Identify which cell holds the provided text, then report its [x, y] central coordinate. 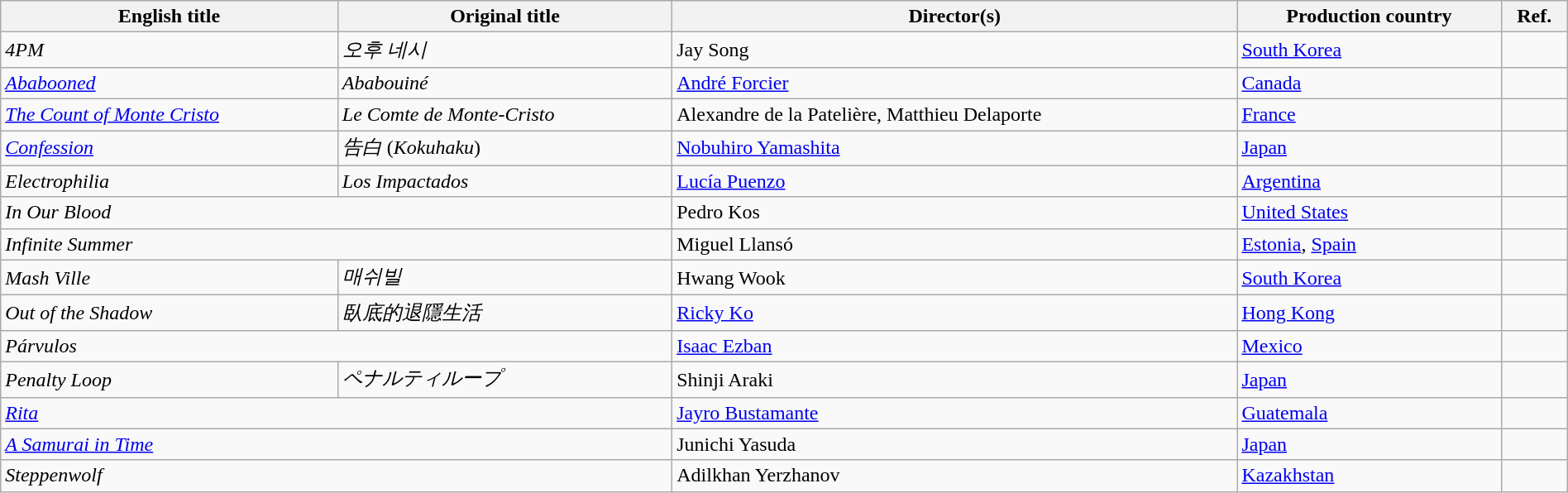
Isaac Ezban [954, 346]
Confession [170, 149]
In Our Blood [337, 213]
Guatemala [1370, 413]
Director(s) [954, 17]
Infinite Summer [337, 244]
Out of the Shadow [170, 313]
Original title [504, 17]
臥底的退隱生活 [504, 313]
France [1370, 114]
Jayro Bustamante [954, 413]
Ricky Ko [954, 313]
Mash Ville [170, 278]
Párvulos [337, 346]
Nobuhiro Yamashita [954, 149]
Ababooned [170, 83]
Alexandre de la Patelière, Matthieu Delaporte [954, 114]
Los Impactados [504, 181]
Rita [337, 413]
Lucía Puenzo [954, 181]
United States [1370, 213]
告白 (Kokuhaku) [504, 149]
Production country [1370, 17]
Hong Kong [1370, 313]
Hwang Wook [954, 278]
André Forcier [954, 83]
Steppenwolf [337, 476]
Junichi Yasuda [954, 444]
Shinji Araki [954, 379]
ペナルティループ [504, 379]
Electrophilia [170, 181]
The Count of Monte Cristo [170, 114]
Adilkhan Yerzhanov [954, 476]
Ababouiné [504, 83]
Argentina [1370, 181]
Pedro Kos [954, 213]
Miguel Llansó [954, 244]
A Samurai in Time [337, 444]
Mexico [1370, 346]
Kazakhstan [1370, 476]
Ref. [1534, 17]
Le Comte de Monte-Cristo [504, 114]
매쉬빌 [504, 278]
Canada [1370, 83]
Penalty Loop [170, 379]
English title [170, 17]
오후 네시 [504, 50]
Jay Song [954, 50]
4PM [170, 50]
Estonia, Spain [1370, 244]
